Output the (x, y) coordinate of the center of the cell containing the given text.  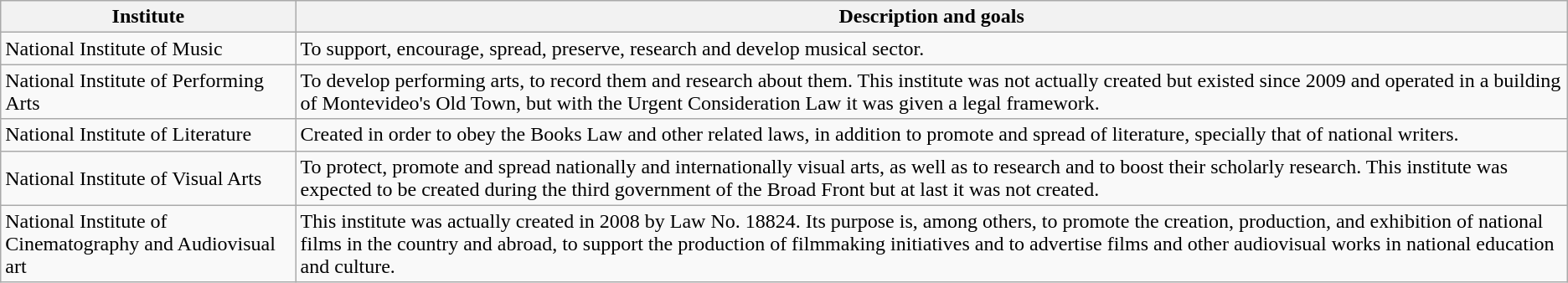
National Institute of Music (148, 49)
National Institute of Literature (148, 135)
Institute (148, 17)
To support, encourage, spread, preserve, research and develop musical sector. (931, 49)
Description and goals (931, 17)
Created in order to obey the Books Law and other related laws, in addition to promote and spread of literature, specially that of national writers. (931, 135)
National Institute of Visual Arts (148, 178)
National Institute of Performing Arts (148, 92)
National Institute of Cinematography and Audiovisual art (148, 244)
